From the cell containing the given text, extract its center point as (X, Y) coordinate. 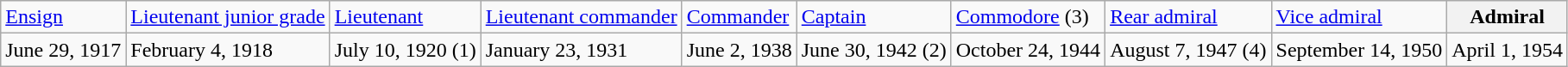
Ensign (64, 17)
Captain (873, 17)
Commodore (3) (1028, 17)
Lieutenant junior grade (228, 17)
Lieutenant commander (582, 17)
Lieutenant (406, 17)
July 10, 1920 (1) (406, 50)
April 1, 1954 (1508, 50)
Vice admiral (1359, 17)
Admiral (1508, 17)
June 30, 1942 (2) (873, 50)
Rear admiral (1188, 17)
January 23, 1931 (582, 50)
September 14, 1950 (1359, 50)
August 7, 1947 (4) (1188, 50)
June 2, 1938 (739, 50)
October 24, 1944 (1028, 50)
February 4, 1918 (228, 50)
June 29, 1917 (64, 50)
Commander (739, 17)
